Find where the given text appears and provide that cell's center as (x, y) coordinate. 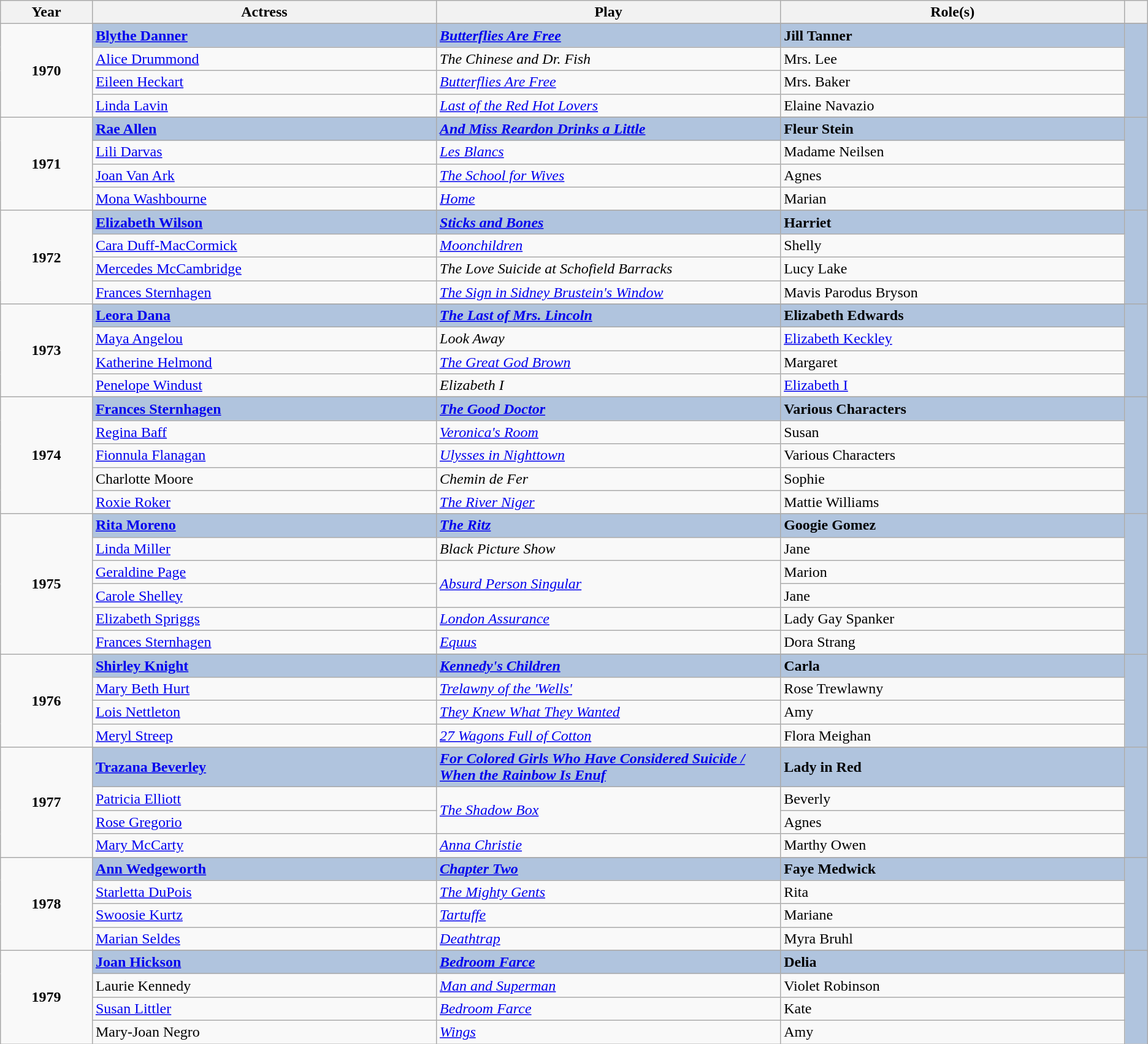
Anna Christie (608, 845)
Laurie Kennedy (264, 985)
Veronica's Room (608, 432)
Chemin de Fer (608, 479)
Faye Medwick (953, 869)
Myra Bruhl (953, 939)
Marthy Owen (953, 845)
Rita Moreno (264, 525)
Mrs. Baker (953, 82)
1974 (47, 455)
Susan Littler (264, 1008)
Play (608, 12)
Susan (953, 432)
Look Away (608, 339)
Shirley Knight (264, 665)
Last of the Red Hot Lovers (608, 105)
London Assurance (608, 619)
Mona Washbourne (264, 199)
Fionnula Flanagan (264, 455)
The Great God Brown (608, 362)
They Knew What They Wanted (608, 712)
Actress (264, 12)
Kennedy's Children (608, 665)
Rita (953, 892)
1978 (47, 904)
The School for Wives (608, 175)
Marian (953, 199)
Equus (608, 642)
Trelawny of the 'Wells' (608, 689)
Deathtrap (608, 939)
Roxie Roker (264, 502)
Lili Darvas (264, 152)
Mary-Joan Negro (264, 1032)
Dora Strang (953, 642)
Patricia Elliott (264, 799)
Trazana Beverley (264, 768)
Lois Nettleton (264, 712)
Lady in Red (953, 768)
Margaret (953, 362)
The Good Doctor (608, 409)
Lady Gay Spanker (953, 619)
Mariane (953, 915)
Year (47, 12)
Flora Meighan (953, 736)
The Love Suicide at Schofield Barracks (608, 269)
Moonchildren (608, 245)
Wings (608, 1032)
Elizabeth Keckley (953, 339)
Starletta DuPois (264, 892)
Mrs. Lee (953, 59)
The River Niger (608, 502)
Blythe Danner (264, 36)
Elaine Navazio (953, 105)
Sophie (953, 479)
1975 (47, 584)
1976 (47, 700)
The Mighty Gents (608, 892)
Mavis Parodus Bryson (953, 292)
Katherine Helmond (264, 362)
Leora Dana (264, 316)
For Colored Girls Who Have Considered Suicide / When the Rainbow Is Enuf (608, 768)
Fleur Stein (953, 129)
Elizabeth Wilson (264, 222)
The Chinese and Dr. Fish (608, 59)
Cara Duff-MacCormick (264, 245)
Harriet (953, 222)
Home (608, 199)
Rose Gregorio (264, 822)
Ulysses in Nighttown (608, 455)
Joan Van Ark (264, 175)
Violet Robinson (953, 985)
Elizabeth Edwards (953, 316)
The Last of Mrs. Lincoln (608, 316)
Geraldine Page (264, 572)
The Ritz (608, 525)
Regina Baff (264, 432)
1971 (47, 164)
1972 (47, 257)
Mattie Williams (953, 502)
Marion (953, 572)
Swoosie Kurtz (264, 915)
1979 (47, 997)
Googie Gomez (953, 525)
Sticks and Bones (608, 222)
Marian Seldes (264, 939)
27 Wagons Full of Cotton (608, 736)
Mary Beth Hurt (264, 689)
Man and Superman (608, 985)
And Miss Reardon Drinks a Little (608, 129)
Penelope Windust (264, 386)
Shelly (953, 245)
Madame Neilsen (953, 152)
Meryl Streep (264, 736)
Kate (953, 1008)
The Sign in Sidney Brustein's Window (608, 292)
Linda Lavin (264, 105)
Alice Drummond (264, 59)
The Shadow Box (608, 810)
Eileen Heckart (264, 82)
Les Blancs (608, 152)
Mary McCarty (264, 845)
1970 (47, 70)
Joan Hickson (264, 962)
1973 (47, 351)
Charlotte Moore (264, 479)
Jill Tanner (953, 36)
Role(s) (953, 12)
Tartuffe (608, 915)
Lucy Lake (953, 269)
Rae Allen (264, 129)
Rose Trewlawny (953, 689)
Beverly (953, 799)
Carla (953, 665)
Linda Miller (264, 549)
1977 (47, 802)
Delia (953, 962)
Black Picture Show (608, 549)
Elizabeth Spriggs (264, 619)
Chapter Two (608, 869)
Maya Angelou (264, 339)
Mercedes McCambridge (264, 269)
Absurd Person Singular (608, 584)
Carole Shelley (264, 595)
Ann Wedgeworth (264, 869)
